Find where the given text appears and provide that cell's center as (X, Y) coordinate. 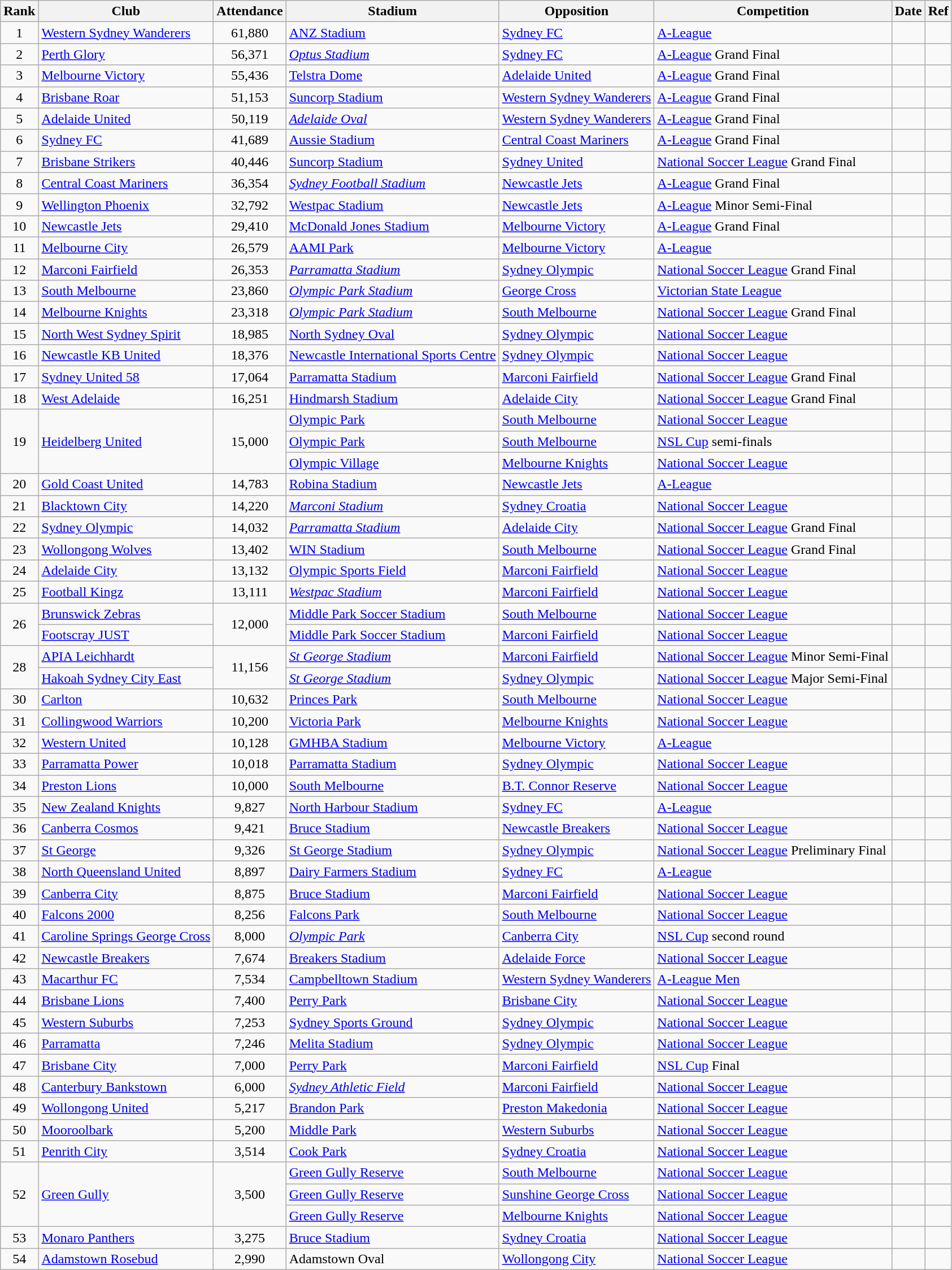
26,579 (250, 248)
13,111 (250, 592)
Caroline Springs George Cross (126, 936)
7,246 (250, 1044)
Wollongong United (126, 1108)
8,256 (250, 914)
15 (19, 334)
Adamstown Rosebud (126, 1259)
6 (19, 140)
1 (19, 33)
23 (19, 549)
21 (19, 506)
7,534 (250, 979)
40 (19, 914)
National Soccer League Minor Semi-Final (773, 657)
Wellington Phoenix (126, 205)
32,792 (250, 205)
41,689 (250, 140)
Breakers Stadium (392, 958)
31 (19, 721)
2,990 (250, 1259)
Preston Makedonia (576, 1108)
3,275 (250, 1237)
Club (126, 11)
Gold Coast United (126, 484)
Newcastle KB United (126, 356)
26,353 (250, 270)
29,410 (250, 226)
APIA Leichhardt (126, 657)
23,860 (250, 291)
Canberra Cosmos (126, 829)
36,354 (250, 183)
NSL Cup second round (773, 936)
10 (19, 226)
26 (19, 624)
7 (19, 162)
Preston Lions (126, 786)
38 (19, 872)
Sunshine George Cross (576, 1194)
13,132 (250, 570)
45 (19, 1022)
42 (19, 958)
Wollongong Wolves (126, 549)
Western United (126, 743)
Canterbury Bankstown (126, 1087)
Robina Stadium (392, 484)
18,376 (250, 356)
8,000 (250, 936)
Brunswick Zebras (126, 613)
47 (19, 1065)
Attendance (250, 11)
55,436 (250, 76)
8 (19, 183)
9,326 (250, 850)
GMHBA Stadium (392, 743)
33 (19, 764)
5 (19, 119)
Opposition (576, 11)
24 (19, 570)
Victorian State League (773, 291)
B.T. Connor Reserve (576, 786)
Brandon Park (392, 1108)
5,200 (250, 1130)
NSL Cup Final (773, 1065)
Perth Glory (126, 54)
Rank (19, 11)
Middle Park (392, 1130)
7,674 (250, 958)
16 (19, 356)
13 (19, 291)
National Soccer League Preliminary Final (773, 850)
McDonald Jones Stadium (392, 226)
Blacktown City (126, 506)
Sydney Football Stadium (392, 183)
NSL Cup semi-finals (773, 441)
Macarthur FC (126, 979)
12 (19, 270)
9,827 (250, 807)
16,251 (250, 398)
3 (19, 76)
39 (19, 893)
46 (19, 1044)
53 (19, 1237)
6,000 (250, 1087)
10,018 (250, 764)
Melbourne City (126, 248)
Heidelberg United (126, 441)
18,985 (250, 334)
40,446 (250, 162)
32 (19, 743)
10,632 (250, 700)
61,880 (250, 33)
3,500 (250, 1194)
Hakoah Sydney City East (126, 678)
George Cross (576, 291)
18 (19, 398)
Brisbane Lions (126, 1001)
ANZ Stadium (392, 33)
Sydney United (576, 162)
Cook Park (392, 1151)
National Soccer League Major Semi-Final (773, 678)
30 (19, 700)
Football Kingz (126, 592)
10,200 (250, 721)
51,153 (250, 97)
Green Gully (126, 1194)
North Harbour Stadium (392, 807)
15,000 (250, 441)
New Zealand Knights (126, 807)
9 (19, 205)
20 (19, 484)
Princes Park (392, 700)
11,156 (250, 667)
17 (19, 377)
West Adelaide (126, 398)
5,217 (250, 1108)
12,000 (250, 624)
8,875 (250, 893)
WIN Stadium (392, 549)
Sydney United 58 (126, 377)
49 (19, 1108)
North West Sydney Spirit (126, 334)
St George (126, 850)
19 (19, 441)
52 (19, 1194)
Sydney Sports Ground (392, 1022)
Campbelltown Stadium (392, 979)
28 (19, 667)
Adamstown Oval (392, 1259)
Falcons Park (392, 914)
Ref (938, 11)
Footscray JUST (126, 635)
14 (19, 313)
22 (19, 527)
Stadium (392, 11)
51 (19, 1151)
A-League Men (773, 979)
Optus Stadium (392, 54)
North Queensland United (126, 872)
Carlton (126, 700)
Olympic Village (392, 463)
10,128 (250, 743)
Olympic Sports Field (392, 570)
Date (908, 11)
48 (19, 1087)
37 (19, 850)
23,318 (250, 313)
Newcastle International Sports Centre (392, 356)
Brisbane Roar (126, 97)
Telstra Dome (392, 76)
35 (19, 807)
Collingwood Warriors (126, 721)
3,514 (250, 1151)
Melita Stadium (392, 1044)
25 (19, 592)
56,371 (250, 54)
Dairy Farmers Stadium (392, 872)
44 (19, 1001)
Monaro Panthers (126, 1237)
Victoria Park (392, 721)
Parramatta (126, 1044)
7,000 (250, 1065)
North Sydney Oval (392, 334)
Penrith City (126, 1151)
8,897 (250, 872)
2 (19, 54)
Wollongong City (576, 1259)
11 (19, 248)
Falcons 2000 (126, 914)
Sydney Athletic Field (392, 1087)
7,253 (250, 1022)
Parramatta Power (126, 764)
14,032 (250, 527)
Aussie Stadium (392, 140)
36 (19, 829)
7,400 (250, 1001)
17,064 (250, 377)
10,000 (250, 786)
Marconi Stadium (392, 506)
Brisbane Strikers (126, 162)
50,119 (250, 119)
Hindmarsh Stadium (392, 398)
Adelaide Oval (392, 119)
4 (19, 97)
Competition (773, 11)
Mooroolbark (126, 1130)
9,421 (250, 829)
34 (19, 786)
41 (19, 936)
Adelaide Force (576, 958)
14,783 (250, 484)
AAMI Park (392, 248)
54 (19, 1259)
13,402 (250, 549)
43 (19, 979)
A-League Minor Semi-Final (773, 205)
14,220 (250, 506)
50 (19, 1130)
